Capture the cell that displays the provided text and extract its [x, y] central coordinate. 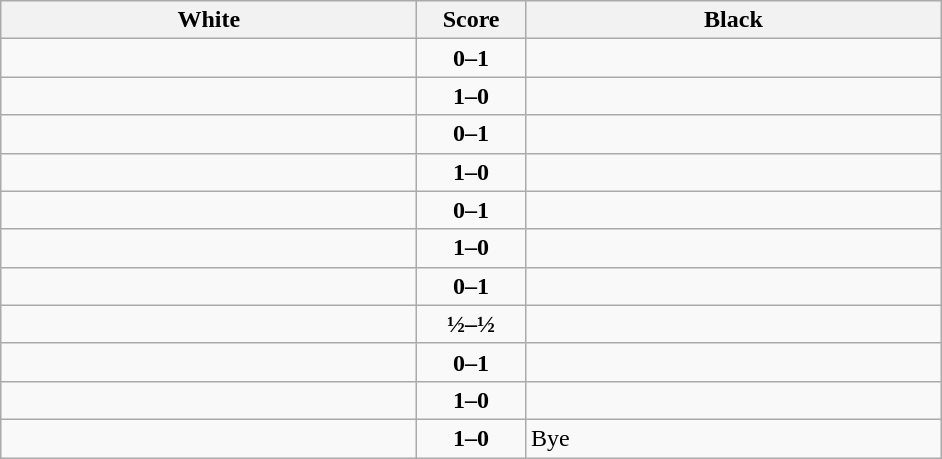
½–½ [472, 324]
Bye [733, 438]
Score [472, 20]
White [209, 20]
Black [733, 20]
